Return [x, y] of the center of cell containing provided text 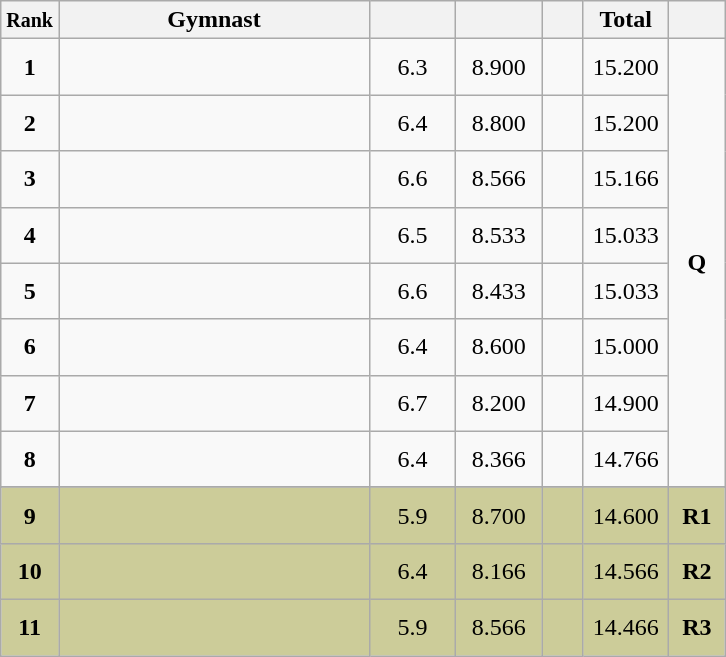
8.166 [499, 571]
R3 [697, 627]
15.166 [626, 179]
8.600 [499, 347]
8 [30, 459]
8.700 [499, 515]
Q [697, 263]
6.7 [413, 403]
6.5 [413, 235]
8.900 [499, 67]
8.433 [499, 291]
1 [30, 67]
9 [30, 515]
6.3 [413, 67]
11 [30, 627]
Gymnast [214, 20]
14.766 [626, 459]
2 [30, 123]
14.900 [626, 403]
14.466 [626, 627]
10 [30, 571]
3 [30, 179]
Rank [30, 20]
8.800 [499, 123]
7 [30, 403]
R1 [697, 515]
8.366 [499, 459]
Total [626, 20]
8.533 [499, 235]
8.200 [499, 403]
5 [30, 291]
15.000 [626, 347]
R2 [697, 571]
14.600 [626, 515]
6 [30, 347]
14.566 [626, 571]
4 [30, 235]
